Determine the [X, Y] coordinate at the center of the cell enclosing the given text.  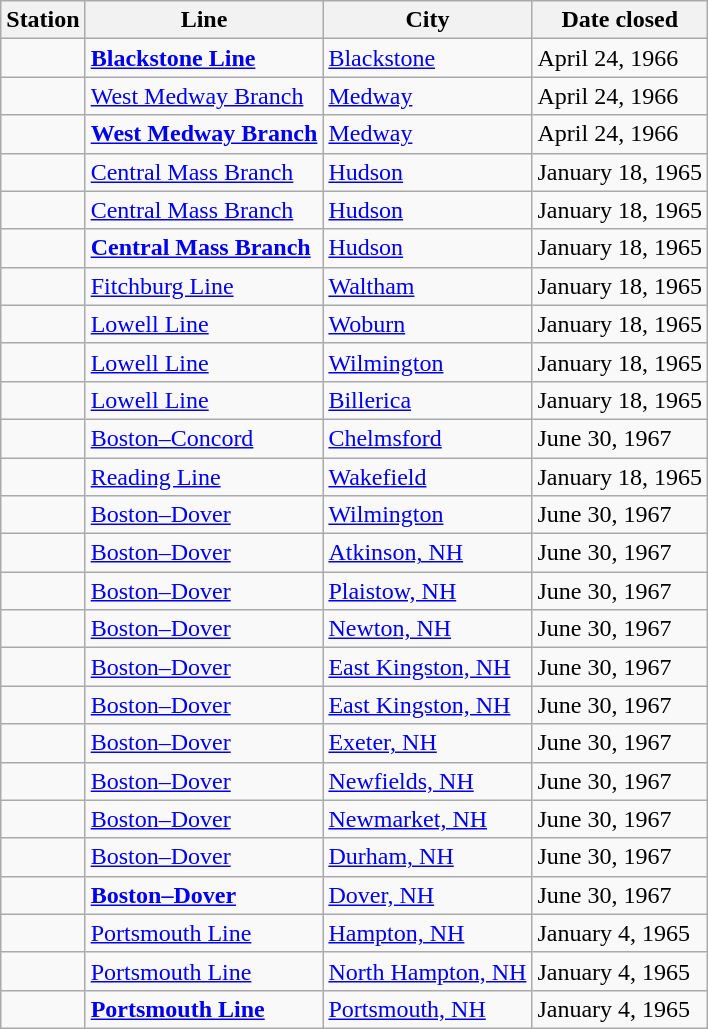
Woburn [428, 324]
Newmarket, NH [428, 819]
Reading Line [204, 477]
Date closed [620, 20]
Chelmsford [428, 438]
North Hampton, NH [428, 971]
Line [204, 20]
Durham, NH [428, 857]
Exeter, NH [428, 743]
Dover, NH [428, 895]
Portsmouth, NH [428, 1009]
Boston–Concord [204, 438]
Blackstone Line [204, 58]
City [428, 20]
Wakefield [428, 477]
Plaistow, NH [428, 591]
Hampton, NH [428, 933]
Newfields, NH [428, 781]
Billerica [428, 400]
Station [43, 20]
Newton, NH [428, 629]
Fitchburg Line [204, 286]
Waltham [428, 286]
Atkinson, NH [428, 553]
Blackstone [428, 58]
